Identify which cell holds the provided text, then report its [X, Y] central coordinate. 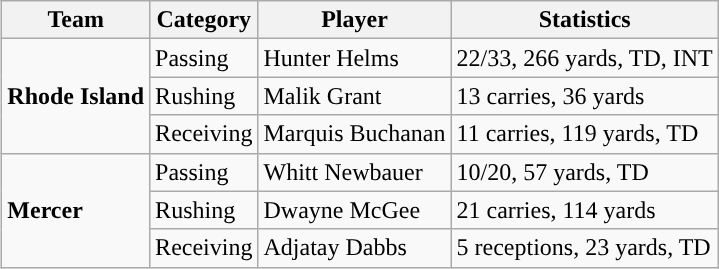
11 carries, 119 yards, TD [584, 134]
22/33, 266 yards, TD, INT [584, 58]
Dwayne McGee [354, 210]
13 carries, 36 yards [584, 96]
5 receptions, 23 yards, TD [584, 248]
Player [354, 20]
Category [204, 20]
Statistics [584, 20]
Whitt Newbauer [354, 172]
Malik Grant [354, 96]
Rhode Island [76, 96]
21 carries, 114 yards [584, 210]
10/20, 57 yards, TD [584, 172]
Adjatay Dabbs [354, 248]
Marquis Buchanan [354, 134]
Team [76, 20]
Hunter Helms [354, 58]
Mercer [76, 210]
